Output the [X, Y] coordinate of the center of the cell containing the given text.  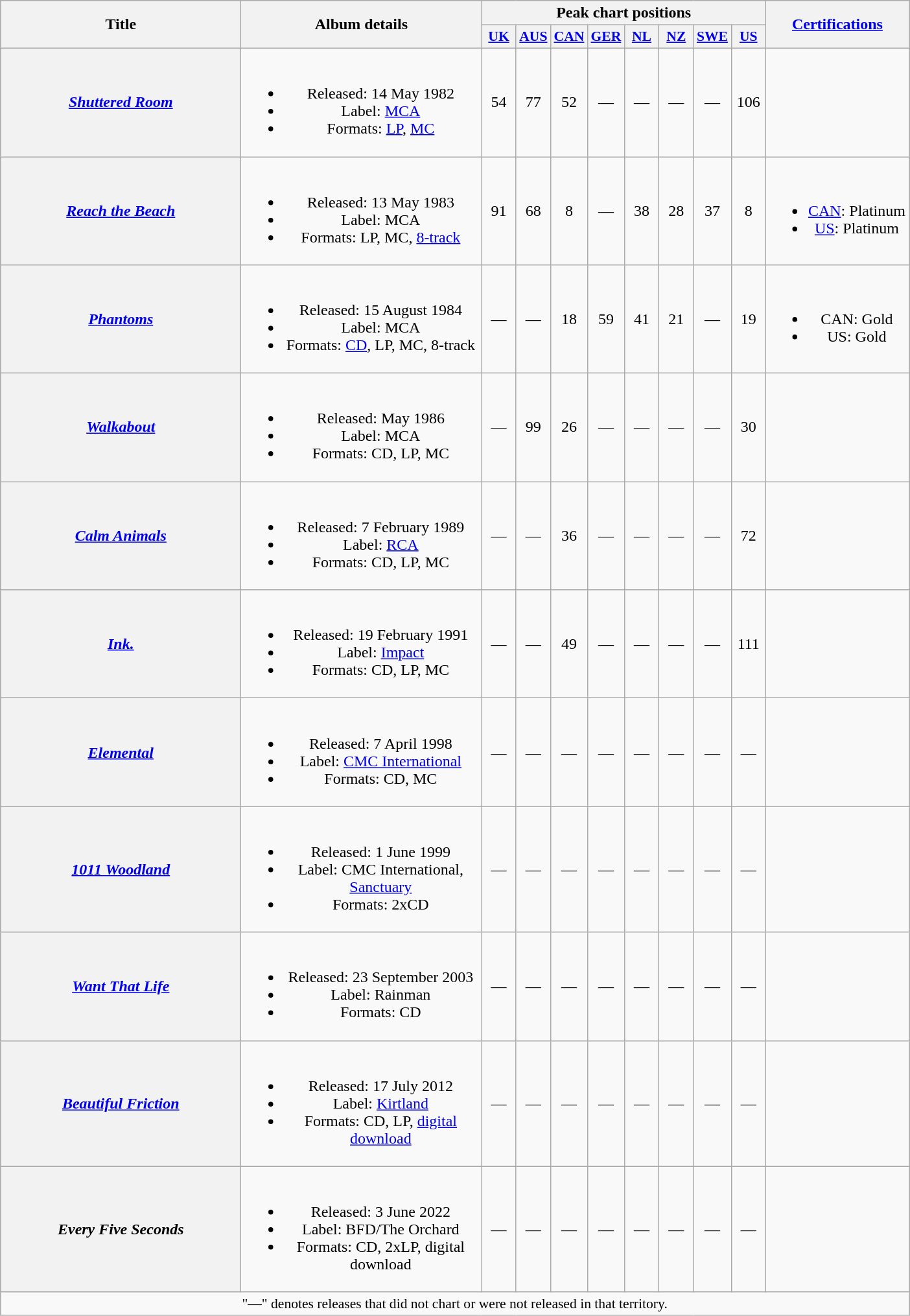
68 [533, 211]
54 [499, 102]
Released: 14 May 1982Label: MCAFormats: LP, MC [362, 102]
1011 Woodland [121, 869]
AUS [533, 37]
21 [677, 319]
Released: 17 July 2012Label: KirtlandFormats: CD, LP, digital download [362, 1103]
Released: 13 May 1983Label: MCAFormats: LP, MC, 8-track [362, 211]
Beautiful Friction [121, 1103]
NZ [677, 37]
GER [605, 37]
111 [748, 644]
Phantoms [121, 319]
106 [748, 102]
36 [569, 535]
Released: 23 September 2003Label: RainmanFormats: CD [362, 987]
Ink. [121, 644]
CAN: GoldUS: Gold [837, 319]
19 [748, 319]
CAN [569, 37]
59 [605, 319]
91 [499, 211]
Released: 7 February 1989Label: RCAFormats: CD, LP, MC [362, 535]
18 [569, 319]
SWE [712, 37]
Walkabout [121, 428]
US [748, 37]
30 [748, 428]
Album details [362, 25]
Released: May 1986Label: MCAFormats: CD, LP, MC [362, 428]
41 [642, 319]
Shuttered Room [121, 102]
Released: 19 February 1991Label: ImpactFormats: CD, LP, MC [362, 644]
77 [533, 102]
Want That Life [121, 987]
49 [569, 644]
52 [569, 102]
28 [677, 211]
Elemental [121, 752]
26 [569, 428]
Title [121, 25]
CAN: PlatinumUS: Platinum [837, 211]
NL [642, 37]
"—" denotes releases that did not chart or were not released in that territory. [455, 1304]
UK [499, 37]
Released: 7 April 1998Label: CMC InternationalFormats: CD, MC [362, 752]
Every Five Seconds [121, 1229]
Certifications [837, 25]
72 [748, 535]
99 [533, 428]
Calm Animals [121, 535]
Released: 1 June 1999Label: CMC International, SanctuaryFormats: 2xCD [362, 869]
37 [712, 211]
Released: 15 August 1984Label: MCAFormats: CD, LP, MC, 8-track [362, 319]
38 [642, 211]
Released: 3 June 2022Label: BFD/The OrchardFormats: CD, 2xLP, digital download [362, 1229]
Reach the Beach [121, 211]
Peak chart positions [624, 13]
